Output the (X, Y) coordinate of the center of the cell containing the given text.  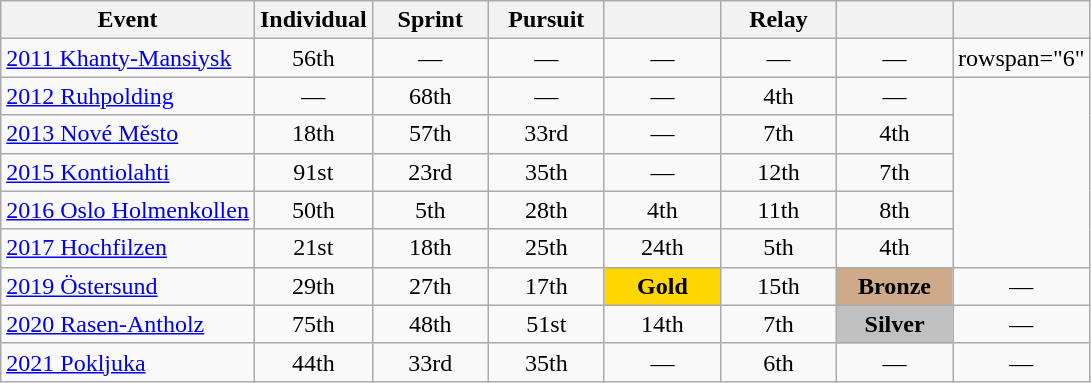
Relay (778, 20)
Event (128, 20)
Silver (895, 324)
24th (662, 248)
56th (313, 58)
17th (546, 286)
2021 Pokljuka (128, 362)
57th (430, 134)
27th (430, 286)
Sprint (430, 20)
2011 Khanty-Mansiysk (128, 58)
Pursuit (546, 20)
Bronze (895, 286)
21st (313, 248)
15th (778, 286)
51st (546, 324)
2017 Hochfilzen (128, 248)
29th (313, 286)
6th (778, 362)
Gold (662, 286)
91st (313, 172)
2019 Östersund (128, 286)
11th (778, 210)
50th (313, 210)
48th (430, 324)
2013 Nové Město (128, 134)
25th (546, 248)
75th (313, 324)
2016 Oslo Holmenkollen (128, 210)
28th (546, 210)
12th (778, 172)
Individual (313, 20)
8th (895, 210)
2012 Ruhpolding (128, 96)
68th (430, 96)
rowspan="6" (1022, 58)
44th (313, 362)
2020 Rasen-Antholz (128, 324)
14th (662, 324)
2015 Kontiolahti (128, 172)
23rd (430, 172)
